Search for the cell housing the specified text and yield its [X, Y] center coordinate. 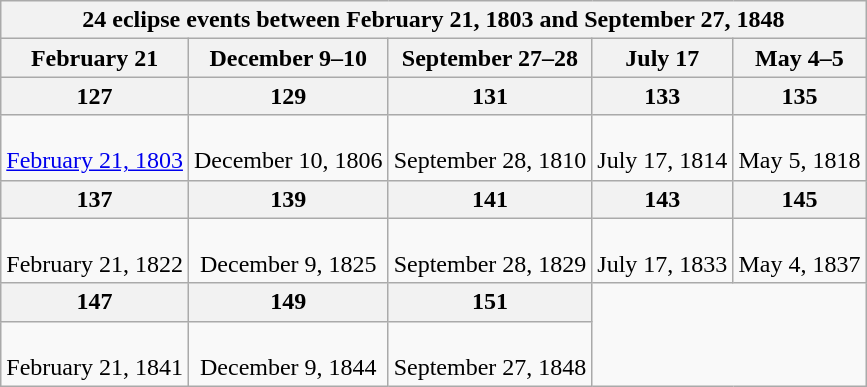
September 27, 1848 [490, 354]
May 4–5 [800, 58]
24 eclipse events between February 21, 1803 and September 27, 1848 [434, 20]
July 17 [662, 58]
131 [490, 96]
July 17, 1814 [662, 148]
147 [95, 302]
151 [490, 302]
145 [800, 199]
September 27–28 [490, 58]
May 5, 1818 [800, 148]
137 [95, 199]
February 21, 1803 [95, 148]
July 17, 1833 [662, 250]
December 9–10 [288, 58]
February 21, 1822 [95, 250]
May 4, 1837 [800, 250]
149 [288, 302]
September 28, 1810 [490, 148]
135 [800, 96]
September 28, 1829 [490, 250]
127 [95, 96]
143 [662, 199]
December 9, 1825 [288, 250]
139 [288, 199]
February 21 [95, 58]
129 [288, 96]
133 [662, 96]
December 10, 1806 [288, 148]
December 9, 1844 [288, 354]
141 [490, 199]
February 21, 1841 [95, 354]
